Provide the (X, Y) coordinate of the cell's center where the given text is located.  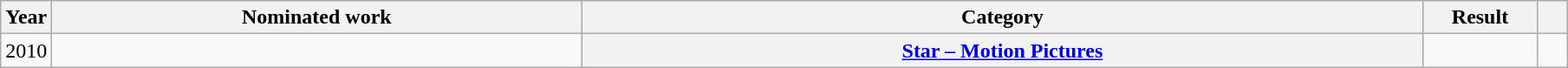
Year (26, 17)
Category (1002, 17)
Star – Motion Pictures (1002, 51)
Result (1480, 17)
2010 (26, 51)
Nominated work (317, 17)
